Provide the (X, Y) coordinate of the cell's center where the given text is located.  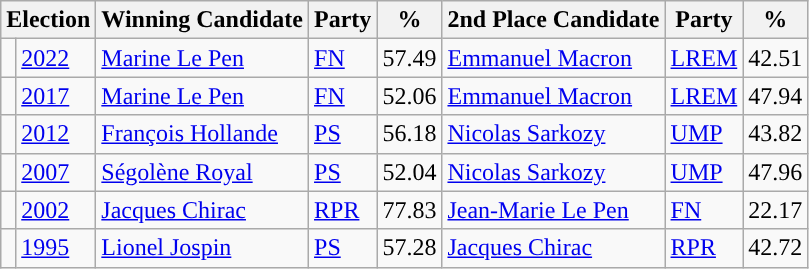
42.51 (776, 58)
77.83 (410, 210)
2002 (56, 210)
57.49 (410, 58)
Jean-Marie Le Pen (554, 210)
2017 (56, 96)
52.06 (410, 96)
52.04 (410, 172)
Ségolène Royal (202, 172)
2012 (56, 134)
2007 (56, 172)
Lionel Jospin (202, 248)
42.72 (776, 248)
François Hollande (202, 134)
47.96 (776, 172)
56.18 (410, 134)
Winning Candidate (202, 20)
43.82 (776, 134)
1995 (56, 248)
47.94 (776, 96)
Election (48, 20)
57.28 (410, 248)
2nd Place Candidate (554, 20)
22.17 (776, 210)
2022 (56, 58)
